For the text-containing cell, return its midpoint in [X, Y] coordinate format. 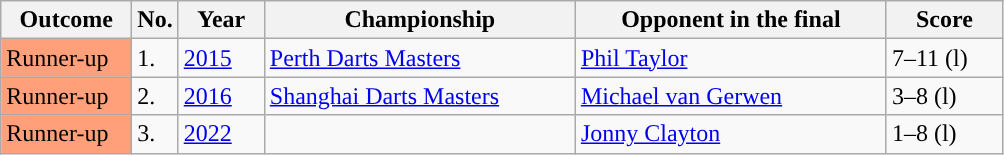
3–8 (l) [944, 96]
7–11 (l) [944, 58]
Michael van Gerwen [730, 96]
2015 [221, 58]
Perth Darts Masters [420, 58]
1–8 (l) [944, 134]
2. [155, 96]
3. [155, 134]
Shanghai Darts Masters [420, 96]
Outcome [66, 20]
Score [944, 20]
Phil Taylor [730, 58]
Jonny Clayton [730, 134]
Championship [420, 20]
2022 [221, 134]
Year [221, 20]
No. [155, 20]
1. [155, 58]
Opponent in the final [730, 20]
2016 [221, 96]
